Locate the cell with the specified text and output its (x, y) center coordinate. 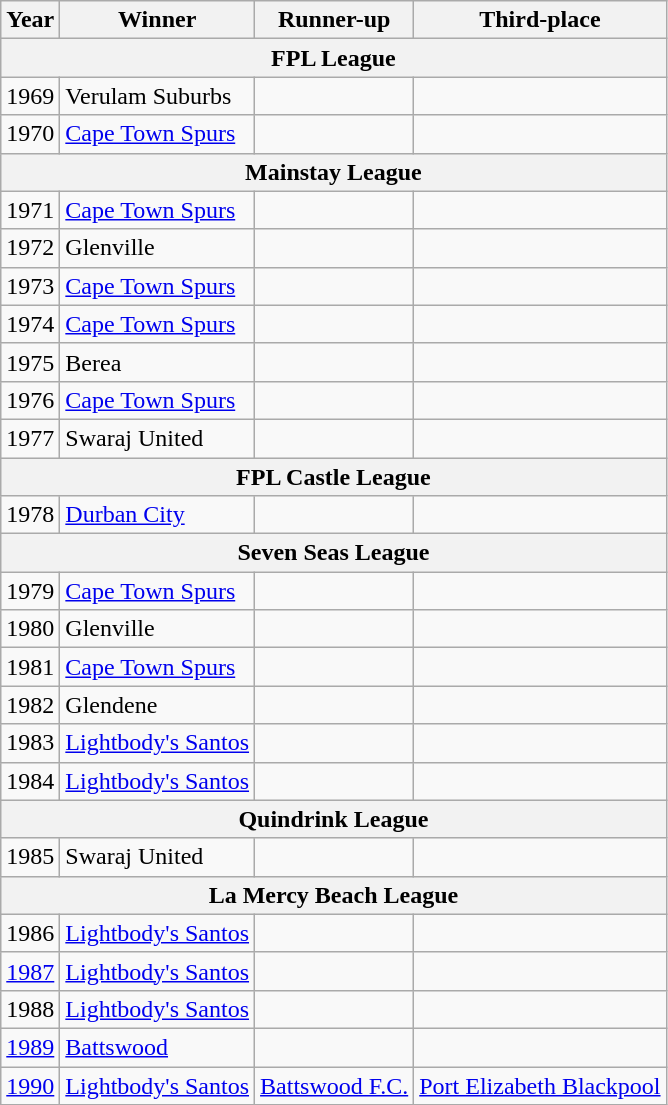
1982 (30, 705)
Verulam Suburbs (158, 96)
1987 (30, 971)
Durban City (158, 515)
1975 (30, 362)
1972 (30, 248)
1986 (30, 933)
1988 (30, 1009)
La Mercy Beach League (334, 895)
Third-place (540, 20)
1989 (30, 1047)
1985 (30, 857)
Winner (158, 20)
1970 (30, 134)
Runner-up (334, 20)
1984 (30, 781)
Seven Seas League (334, 553)
1977 (30, 438)
1974 (30, 324)
1980 (30, 629)
Port Elizabeth Blackpool (540, 1085)
Berea (158, 362)
Battswood F.C. (334, 1085)
FPL League (334, 58)
1976 (30, 400)
Mainstay League (334, 172)
Year (30, 20)
1990 (30, 1085)
Glendene (158, 705)
1978 (30, 515)
1981 (30, 667)
FPL Castle League (334, 477)
1973 (30, 286)
1983 (30, 743)
Battswood (158, 1047)
1979 (30, 591)
1971 (30, 210)
1969 (30, 96)
Quindrink League (334, 819)
